Extract the (X, Y) coordinate from the center of the cell holding the provided text.  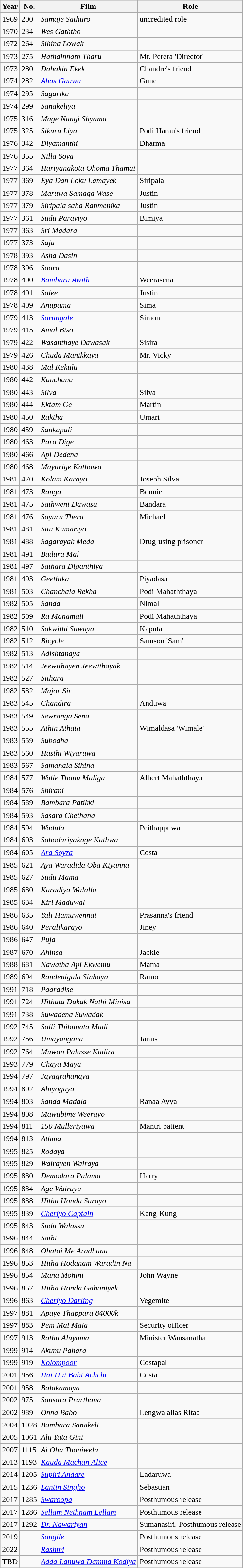
Hai Hui Babi Achchi (88, 1375)
Mr. Vicky (190, 355)
512 (29, 641)
724 (29, 1002)
Wes Gaththo (88, 31)
Apaye Thappara 84000k (88, 1313)
1969 (10, 19)
Security officer (190, 1325)
Nimal (190, 604)
Costapal (190, 1363)
uncredited role (190, 19)
Sisira (190, 342)
Eya Dan Loku Lamayek (88, 181)
549 (29, 716)
Year (10, 7)
361 (29, 218)
1115 (29, 1450)
Sudu Mama (88, 877)
Jiney (190, 927)
857 (29, 1288)
282 (29, 81)
264 (29, 44)
2004 (10, 1425)
Puja (88, 939)
975 (29, 1400)
426 (29, 355)
Sikuru Liya (88, 131)
Mayurige Kathawa (88, 467)
Shirani (88, 790)
1286 (29, 1512)
488 (29, 541)
634 (29, 902)
670 (29, 952)
Sanda Madala (88, 1101)
Sumanasiri. Posthumous release (190, 1524)
Major Sir (88, 691)
Athin Athata (88, 728)
Saara (88, 268)
603 (29, 840)
811 (29, 1126)
2005 (10, 1437)
Sansara Prarthana (88, 1400)
848 (29, 1251)
Hariyanakota Ohoma Thamai (88, 168)
Raktha (88, 417)
1972 (10, 44)
443 (29, 392)
Joseph Silva (190, 479)
Umayangana (88, 1039)
Hithata Dukak Nathi Minisa (88, 1002)
694 (29, 977)
Bambara Sanakeli (88, 1425)
1061 (29, 1437)
Wasanthaye Dawasak (88, 342)
527 (29, 678)
Mama (190, 965)
Paaradise (88, 989)
Alu Yata Gini (88, 1437)
1236 (29, 1487)
Bambaru Awith (88, 280)
459 (29, 430)
Mana Mohini (88, 1275)
Bicycle (88, 641)
Chaya Maya (88, 1064)
Sri Madara (88, 230)
593 (29, 815)
1193 (29, 1462)
605 (29, 852)
442 (29, 380)
Jeewithayen Jeewithayak (88, 666)
825 (29, 1151)
764 (29, 1052)
401 (29, 293)
829 (29, 1164)
559 (29, 740)
Age Wairaya (88, 1189)
Ra Manamali (88, 616)
Sathara Diganthiya (88, 566)
Sasara Chethana (88, 815)
Drug-using prisoner (190, 541)
Lantin Singho (88, 1487)
913 (29, 1338)
Role (190, 7)
Situ Kumariyo (88, 529)
Piyadasa (190, 579)
Bimiya (190, 218)
Adishtanaya (88, 653)
Sarungale (88, 317)
Gune (190, 81)
Sudu Walassu (88, 1226)
Sellam Nethnam Lellam (88, 1512)
844 (29, 1238)
Hitha Hodanam Waradin Na (88, 1263)
413 (29, 317)
No. (29, 7)
Sathweni Dawasa (88, 504)
400 (29, 280)
1285 (29, 1499)
Ahas Gauwa (88, 81)
444 (29, 405)
Albert Mahaththaya (190, 778)
Mawubime Weerayo (88, 1114)
Ektam Ge (88, 405)
200 (29, 19)
Umari (190, 417)
2014 (10, 1475)
Ahinsa (88, 952)
Rodaya (88, 1151)
Suwadena Suwadak (88, 1014)
Badura Mal (88, 554)
1987 (10, 952)
621 (29, 865)
813 (29, 1138)
409 (29, 305)
513 (29, 653)
Kolompoor (88, 1363)
Samaje Sathuro (88, 19)
491 (29, 554)
Sudu Paraviyo (88, 218)
Harry (190, 1176)
463 (29, 442)
839 (29, 1213)
299 (29, 106)
854 (29, 1275)
Prasanna's friend (190, 915)
Cheriyo Captain (88, 1213)
1028 (29, 1425)
577 (29, 778)
Salee (88, 293)
989 (29, 1412)
Ara Soyza (88, 852)
Demodara Palama (88, 1176)
Peralikarayo (88, 927)
Sankapali (88, 430)
364 (29, 168)
589 (29, 803)
Dahakin Ekek (88, 69)
Wadula (88, 828)
Hasthi Wiyaruwa (88, 753)
Rathu Aluyama (88, 1338)
450 (29, 417)
Salli Thibunata Madi (88, 1027)
567 (29, 766)
Wairayen Wairaya (88, 1164)
756 (29, 1039)
Vegemite (190, 1300)
1993 (10, 1064)
373 (29, 243)
493 (29, 579)
Saja (88, 243)
Ladaruwa (190, 1475)
843 (29, 1226)
958 (29, 1388)
Supiri Andare (88, 1475)
Jackie (190, 952)
Muwan Palasse Kadira (88, 1052)
Dharma (190, 143)
576 (29, 790)
Simon (190, 317)
316 (29, 118)
355 (29, 156)
Swaroopa (88, 1499)
Bambara Patikki (88, 803)
Sakwithi Suwaya (88, 629)
Adda Lanuwa Damma Kodiya (88, 1562)
Hitha Honda Gahaniyek (88, 1288)
Kang-Kung (190, 1213)
481 (29, 529)
Sahodariyakage Kathwa (88, 840)
Sanda (88, 604)
Lengwa alias Ritaa (190, 1412)
Randenigala Sinhaya (88, 977)
Aya Waradida Oba Kiyanna (88, 865)
150 Mulleriyawa (88, 1126)
738 (29, 1014)
Siripala (190, 181)
509 (29, 616)
Para Dige (88, 442)
1970 (10, 31)
779 (29, 1064)
Pem Mal Mala (88, 1325)
Siripala saha Ranmenika (88, 206)
510 (29, 629)
745 (29, 1027)
Chandira (88, 703)
470 (29, 479)
532 (29, 691)
280 (29, 69)
2013 (10, 1462)
Mr. Perera 'Director' (190, 56)
Hathdinnath Tharu (88, 56)
Wimaldasa 'Wimale' (190, 728)
Amal Biso (88, 330)
363 (29, 230)
514 (29, 666)
Asha Dasin (88, 255)
422 (29, 342)
Anduwa (190, 703)
497 (29, 566)
594 (29, 828)
Balakamaya (88, 1388)
325 (29, 131)
Cheriyo Darling (88, 1300)
853 (29, 1263)
Nawatha Api Ekwemu (88, 965)
Maruwa Samaga Wase (88, 193)
Mal Kekulu (88, 367)
718 (29, 989)
Jamis (190, 1039)
Sewranga Sena (88, 716)
630 (29, 890)
379 (29, 206)
863 (29, 1300)
2019 (10, 1537)
1989 (10, 977)
919 (29, 1363)
Hitha Honda Surayo (88, 1201)
Sagarika (88, 93)
834 (29, 1189)
Weerasena (190, 280)
797 (29, 1076)
881 (29, 1313)
Karadiya Walalla (88, 890)
Bandara (190, 504)
466 (29, 454)
802 (29, 1089)
Sebastian (190, 1487)
1292 (29, 1524)
Kaputa (190, 629)
Peithappuwa (190, 828)
Walle Thanu Maliga (88, 778)
393 (29, 255)
TBD (10, 1562)
Ai Oba Thaniwela (88, 1450)
627 (29, 877)
378 (29, 193)
Athma (88, 1138)
Ranga (88, 492)
396 (29, 268)
Sangile (88, 1537)
Sithara (88, 678)
Akunu Pahara (88, 1350)
Sathi (88, 1238)
Martin (190, 405)
Diyamanthi (88, 143)
505 (29, 604)
Sihina Lowak (88, 44)
Podi Hamu's friend (190, 131)
560 (29, 753)
275 (29, 56)
808 (29, 1114)
Geethika (88, 579)
Film (88, 7)
Samanala Sihina (88, 766)
John Wayne (190, 1275)
Mage Nangi Shyama (88, 118)
Minister Wansanatha (190, 1338)
803 (29, 1101)
Ranaa Ayya (190, 1101)
Nilla Soya (88, 156)
Kiri Maduwal (88, 902)
830 (29, 1176)
Chuda Manikkaya (88, 355)
Kauda Machan Alice (88, 1462)
956 (29, 1375)
503 (29, 591)
Subodha (88, 740)
415 (29, 330)
914 (29, 1350)
Obatai Me Aradhana (88, 1251)
2015 (10, 1487)
473 (29, 492)
Michael (190, 516)
Sayuru Thera (88, 516)
681 (29, 965)
Sanakeliya (88, 106)
Bonnie (190, 492)
Kolam Karayo (88, 479)
635 (29, 915)
2022 (10, 1549)
Rashmi (88, 1549)
Ramo (190, 977)
545 (29, 703)
476 (29, 516)
555 (29, 728)
342 (29, 143)
Yali Hamuwennai (88, 915)
1988 (10, 965)
Chandre's friend (190, 69)
647 (29, 939)
838 (29, 1201)
1205 (29, 1475)
Abiyogaya (88, 1089)
Mantri patient (190, 1126)
295 (29, 93)
Anupama (88, 305)
Jayagrahanaya (88, 1076)
Sima (190, 305)
640 (29, 927)
475 (29, 504)
Dr. Nawariyan (88, 1524)
Kanchana (88, 380)
234 (29, 31)
Chanchala Rekha (88, 591)
Sagarayak Meda (88, 541)
2007 (10, 1450)
438 (29, 367)
Samson 'Sam' (190, 641)
Onna Babo (88, 1412)
Api Dedena (88, 454)
468 (29, 467)
369 (29, 181)
883 (29, 1325)
